Extract the (x, y) coordinate from the center of the cell holding the provided text.  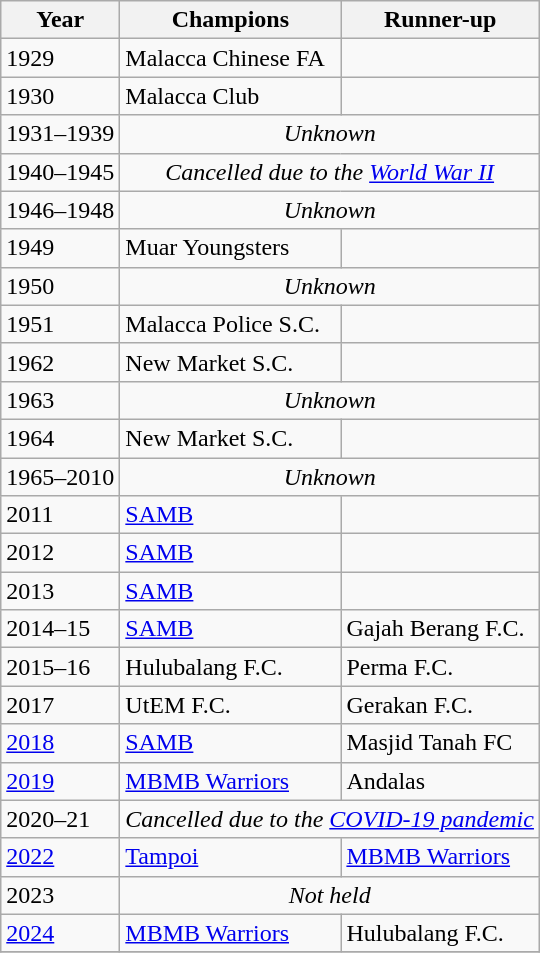
Malacca Club (230, 96)
Muar Youngsters (230, 248)
Malacca Police S.C. (230, 324)
1950 (60, 286)
Malacca Chinese FA (230, 58)
1930 (60, 96)
2014–15 (60, 629)
1965–2010 (60, 477)
2019 (60, 781)
2018 (60, 743)
1962 (60, 362)
2022 (60, 857)
1946–1948 (60, 210)
Andalas (440, 781)
2012 (60, 553)
2013 (60, 591)
2024 (60, 933)
Cancelled due to the World War II (330, 172)
1963 (60, 400)
2015–16 (60, 667)
Runner-up (440, 20)
Champions (230, 20)
1949 (60, 248)
2011 (60, 515)
Tampoi (230, 857)
2020–21 (60, 819)
Perma F.C. (440, 667)
Gerakan F.C. (440, 705)
2023 (60, 895)
2017 (60, 705)
1931–1939 (60, 134)
Masjid Tanah FC (440, 743)
Year (60, 20)
1951 (60, 324)
Cancelled due to the COVID-19 pandemic (330, 819)
1929 (60, 58)
1964 (60, 438)
Gajah Berang F.C. (440, 629)
Not held (330, 895)
UtEM F.C. (230, 705)
1940–1945 (60, 172)
